Capture the cell that displays the provided text and extract its [X, Y] central coordinate. 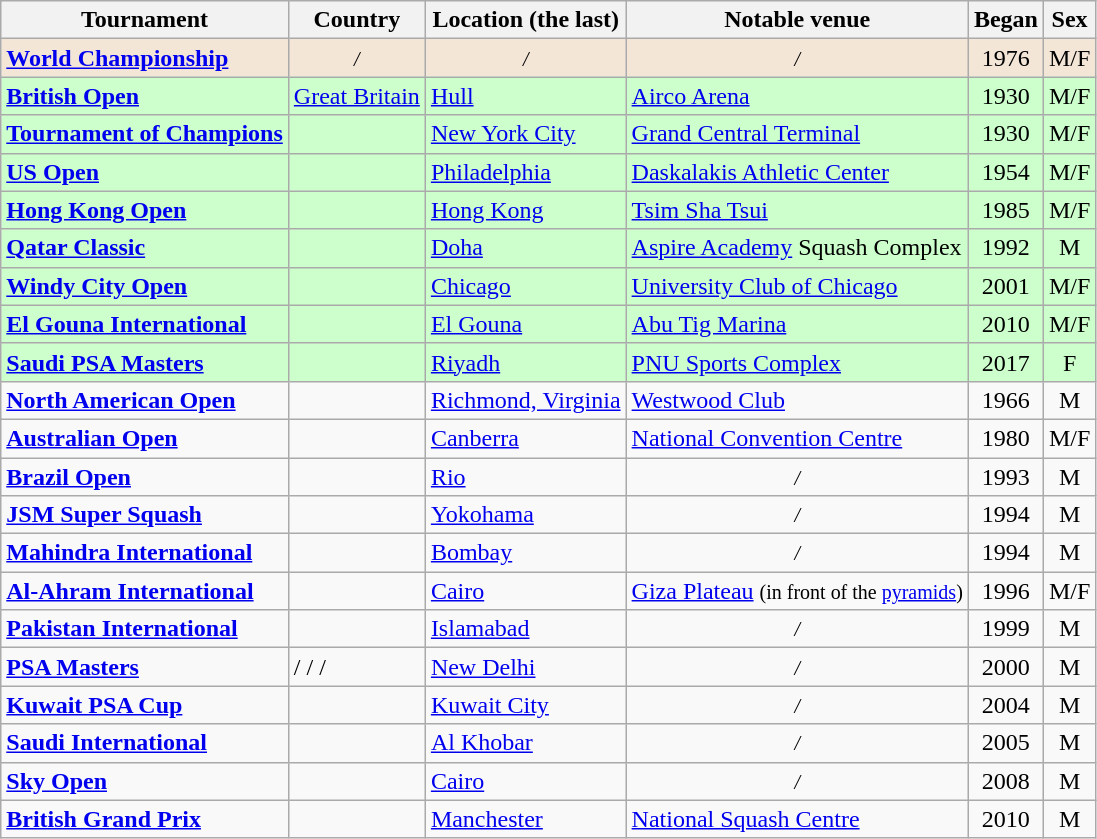
Doha [526, 248]
New Delhi [526, 667]
British Open [145, 96]
1999 [1006, 629]
PSA Masters [145, 667]
1954 [1006, 172]
Sex [1069, 20]
Kuwait PSA Cup [145, 705]
University Club of Chicago [797, 286]
Hong Kong [526, 210]
2017 [1006, 362]
Richmond, Virginia [526, 400]
Tsim Sha Tsui [797, 210]
Notable venue [797, 20]
Location (the last) [526, 20]
El Gouna [526, 324]
Tournament of Champions [145, 134]
Manchester [526, 819]
National Squash Centre [797, 819]
Yokohama [526, 515]
National Convention Centre [797, 438]
Hong Kong Open [145, 210]
El Gouna International [145, 324]
1976 [1006, 58]
Westwood Club [797, 400]
Grand Central Terminal [797, 134]
Abu Tig Marina [797, 324]
Rio [526, 477]
Began [1006, 20]
Aspire Academy Squash Complex [797, 248]
Great Britain [356, 96]
Al-Ahram International [145, 591]
Saudi PSA Masters [145, 362]
Saudi International [145, 743]
1996 [1006, 591]
Airco Arena [797, 96]
Chicago [526, 286]
Mahindra International [145, 553]
Islamabad [526, 629]
North American Open [145, 400]
F [1069, 362]
PNU Sports Complex [797, 362]
JSM Super Squash [145, 515]
Australian Open [145, 438]
2005 [1006, 743]
Tournament [145, 20]
Kuwait City [526, 705]
Al Khobar [526, 743]
Riyadh [526, 362]
Qatar Classic [145, 248]
Hull [526, 96]
World Championship [145, 58]
/ / / [356, 667]
Canberra [526, 438]
2004 [1006, 705]
Pakistan International [145, 629]
1985 [1006, 210]
British Grand Prix [145, 819]
1993 [1006, 477]
Philadelphia [526, 172]
US Open [145, 172]
Sky Open [145, 781]
2008 [1006, 781]
Windy City Open [145, 286]
1966 [1006, 400]
1980 [1006, 438]
Country [356, 20]
Giza Plateau (in front of the pyramids) [797, 591]
Brazil Open [145, 477]
1992 [1006, 248]
2000 [1006, 667]
Bombay [526, 553]
New York City [526, 134]
Daskalakis Athletic Center [797, 172]
2001 [1006, 286]
